Extract the (X, Y) coordinate from the center of the cell holding the provided text.  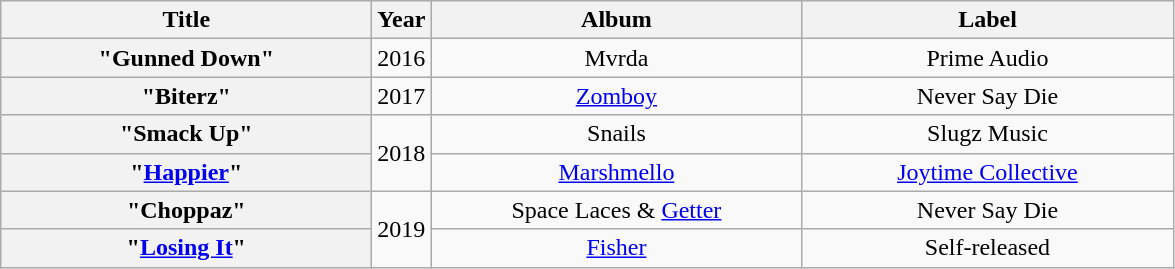
"Choppaz" (186, 210)
Mvrda (616, 58)
2019 (402, 229)
Self-released (988, 248)
2016 (402, 58)
Prime Audio (988, 58)
"Biterz" (186, 96)
Marshmello (616, 172)
Space Laces & Getter (616, 210)
"Happier" (186, 172)
Snails (616, 134)
"Losing It" (186, 248)
2018 (402, 153)
Album (616, 20)
Zomboy (616, 96)
Year (402, 20)
Title (186, 20)
Slugz Music (988, 134)
2017 (402, 96)
Joytime Collective (988, 172)
Label (988, 20)
"Smack Up" (186, 134)
"Gunned Down" (186, 58)
Fisher (616, 248)
